Extract the [X, Y] coordinate from the center of the cell holding the provided text.  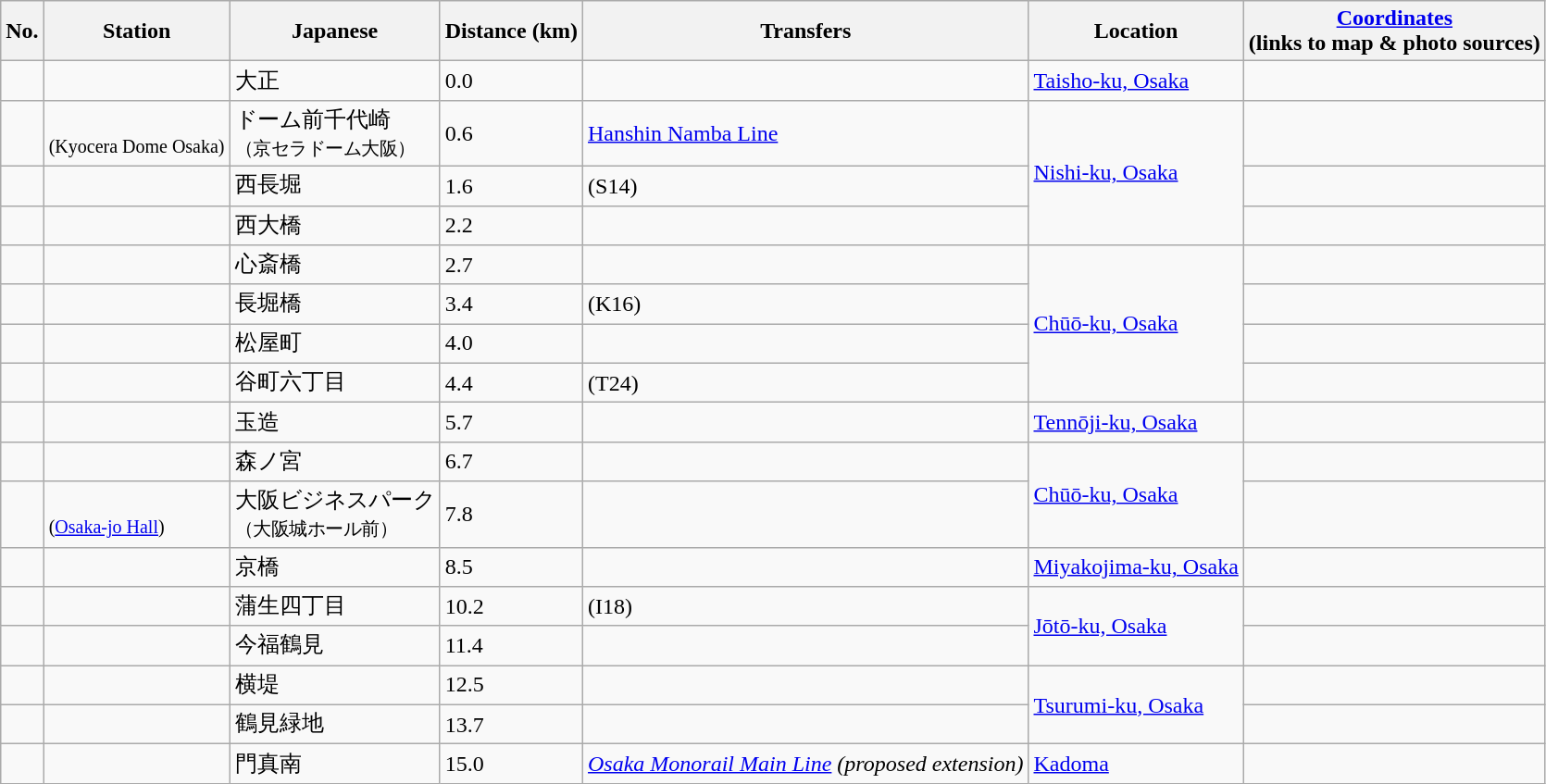
8.5 [511, 566]
大正 [335, 81]
西大橋 [335, 226]
Coordinates(links to map & photo sources) [1394, 31]
(Kyocera Dome Osaka) [137, 133]
5.7 [511, 422]
松屋町 [335, 344]
西長堀 [335, 185]
Distance (km) [511, 31]
Taisho-ku, Osaka [1136, 81]
1.6 [511, 185]
0.6 [511, 133]
ドーム前千代崎（京セラドーム大阪） [335, 133]
京橋 [335, 566]
今福鶴見 [335, 646]
Jōtō-ku, Osaka [1136, 626]
Hanshin Namba Line [805, 133]
4.4 [511, 383]
Tennōji-ku, Osaka [1136, 422]
Japanese [335, 31]
(S14) [805, 185]
森ノ宮 [335, 461]
6.7 [511, 461]
心斎橋 [335, 265]
13.7 [511, 724]
12.5 [511, 685]
11.4 [511, 646]
2.7 [511, 265]
(T24) [805, 383]
4.0 [511, 344]
鶴見緑地 [335, 724]
10.2 [511, 607]
No. [22, 31]
Transfers [805, 31]
Tsurumi-ku, Osaka [1136, 705]
Miyakojima-ku, Osaka [1136, 566]
Location [1136, 31]
2.2 [511, 226]
3.4 [511, 304]
玉造 [335, 422]
横堤 [335, 685]
15.0 [511, 765]
谷町六丁目 [335, 383]
大阪ビジネスパーク（大阪城ホール前） [335, 515]
門真南 [335, 765]
Station [137, 31]
長堀橋 [335, 304]
蒲生四丁目 [335, 607]
(Osaka-jo Hall) [137, 515]
(K16) [805, 304]
(I18) [805, 607]
Nishi-ku, Osaka [1136, 172]
0.0 [511, 81]
7.8 [511, 515]
Kadoma [1136, 765]
Osaka Monorail Main Line (proposed extension) [805, 765]
